Pinpoint the cell where the given text exists, returning its (x, y) midpoint coordinate. 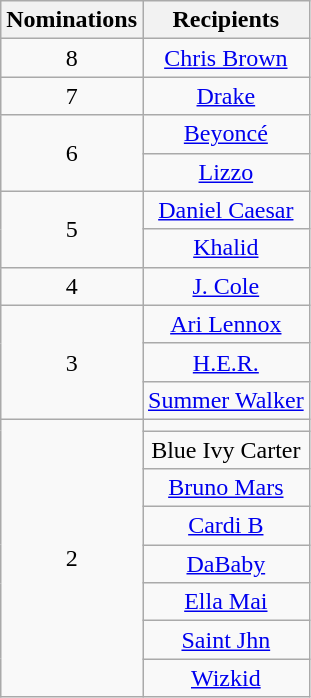
Bruno Mars (226, 488)
7 (72, 96)
Blue Ivy Carter (226, 449)
Nominations (72, 20)
Ella Mai (226, 602)
Drake (226, 96)
H.E.R. (226, 362)
Khalid (226, 248)
Beyoncé (226, 134)
8 (72, 58)
6 (72, 153)
Ari Lennox (226, 324)
DaBaby (226, 564)
Saint Jhn (226, 640)
J. Cole (226, 286)
Recipients (226, 20)
Daniel Caesar (226, 210)
3 (72, 362)
Cardi B (226, 526)
Lizzo (226, 172)
Chris Brown (226, 58)
Wizkid (226, 678)
2 (72, 558)
4 (72, 286)
5 (72, 229)
Summer Walker (226, 400)
